Return the [x, y] coordinate for the center point of the cell that contains the specified text.  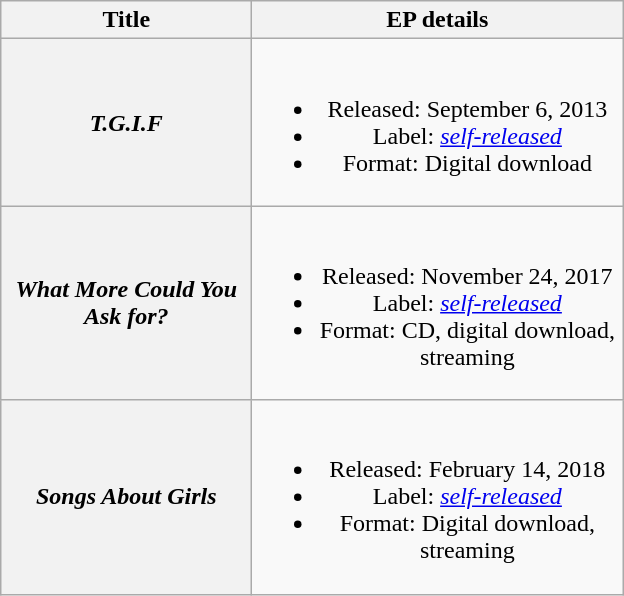
EP details [438, 20]
T.G.I.F [126, 122]
Title [126, 20]
Released: February 14, 2018Label: self-releasedFormat: Digital download, streaming [438, 497]
What More Could You Ask for? [126, 303]
Released: November 24, 2017Label: self-releasedFormat: CD, digital download, streaming [438, 303]
Released: September 6, 2013Label: self-releasedFormat: Digital download [438, 122]
Songs About Girls [126, 497]
